Locate the cell with the specified text and output its (x, y) center coordinate. 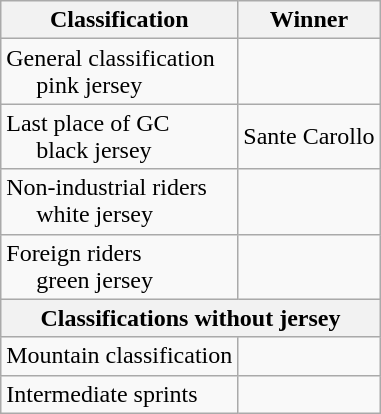
Classification (120, 20)
Mountain classification (120, 356)
Sante Carollo (309, 136)
Non-industrial riders white jersey (120, 202)
Last place of GC black jersey (120, 136)
Foreign riders green jersey (120, 266)
Intermediate sprints (120, 394)
Classifications without jersey (190, 318)
General classification pink jersey (120, 72)
Winner (309, 20)
